Provide the (x, y) coordinate of the cell's center where the given text is located.  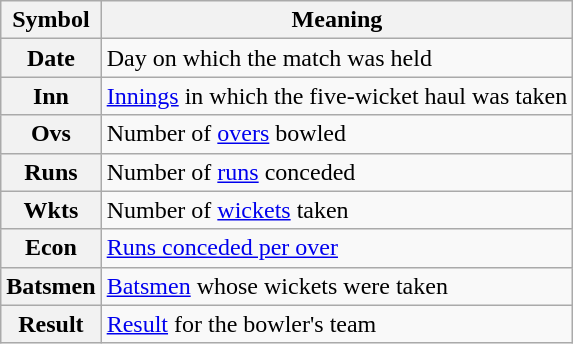
Innings in which the five-wicket haul was taken (337, 96)
Runs conceded per over (337, 248)
Wkts (51, 210)
Econ (51, 248)
Runs (51, 172)
Result for the bowler's team (337, 324)
Batsmen whose wickets were taken (337, 286)
Number of wickets taken (337, 210)
Batsmen (51, 286)
Date (51, 58)
Result (51, 324)
Symbol (51, 20)
Number of runs conceded (337, 172)
Ovs (51, 134)
Day on which the match was held (337, 58)
Meaning (337, 20)
Inn (51, 96)
Number of overs bowled (337, 134)
